Find where the given text appears and provide that cell's center as (x, y) coordinate. 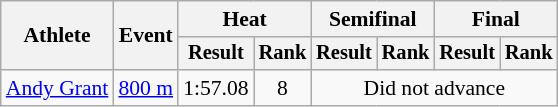
800 m (146, 88)
8 (283, 88)
1:57.08 (216, 88)
Final (496, 19)
Did not advance (434, 88)
Semifinal (372, 19)
Event (146, 36)
Andy Grant (58, 88)
Athlete (58, 36)
Heat (244, 19)
